Return the [x, y] coordinate for the center point of the cell that contains the specified text.  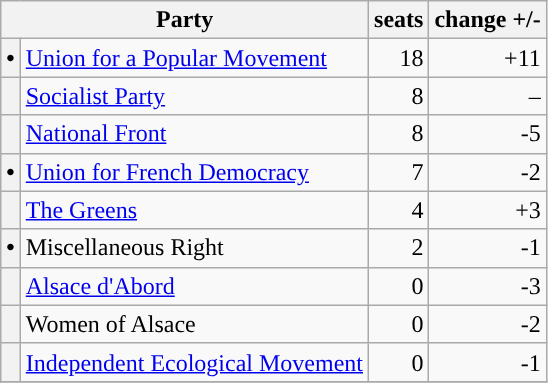
-3 [488, 286]
+3 [488, 210]
Alsace d'Abord [194, 286]
Party [185, 20]
– [488, 96]
The Greens [194, 210]
-5 [488, 134]
National Front [194, 134]
Miscellaneous Right [194, 248]
18 [399, 58]
seats [399, 20]
+11 [488, 58]
7 [399, 172]
4 [399, 210]
Union for a Popular Movement [194, 58]
Union for French Democracy [194, 172]
Socialist Party [194, 96]
change +/- [488, 20]
2 [399, 248]
Women of Alsace [194, 324]
Independent Ecological Movement [194, 362]
